For the text-containing cell, return its midpoint in (X, Y) coordinate format. 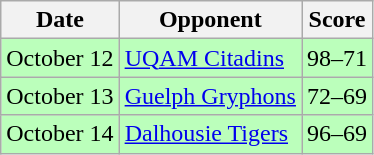
Score (338, 20)
Guelph Gryphons (210, 96)
72–69 (338, 96)
Dalhousie Tigers (210, 134)
96–69 (338, 134)
Opponent (210, 20)
October 12 (60, 58)
October 13 (60, 96)
UQAM Citadins (210, 58)
98–71 (338, 58)
October 14 (60, 134)
Date (60, 20)
